Scan for the cell matching the given text and deliver its (x, y) coordinate at center. 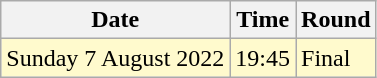
19:45 (263, 58)
Round (336, 20)
Sunday 7 August 2022 (116, 58)
Date (116, 20)
Time (263, 20)
Final (336, 58)
